Return (X, Y) of the center of cell containing provided text 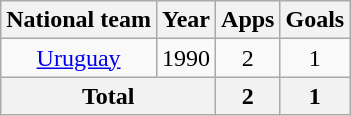
Total (108, 96)
Goals (315, 20)
Apps (248, 20)
Uruguay (79, 58)
Year (186, 20)
1990 (186, 58)
National team (79, 20)
